Identify which cell holds the provided text, then report its (x, y) central coordinate. 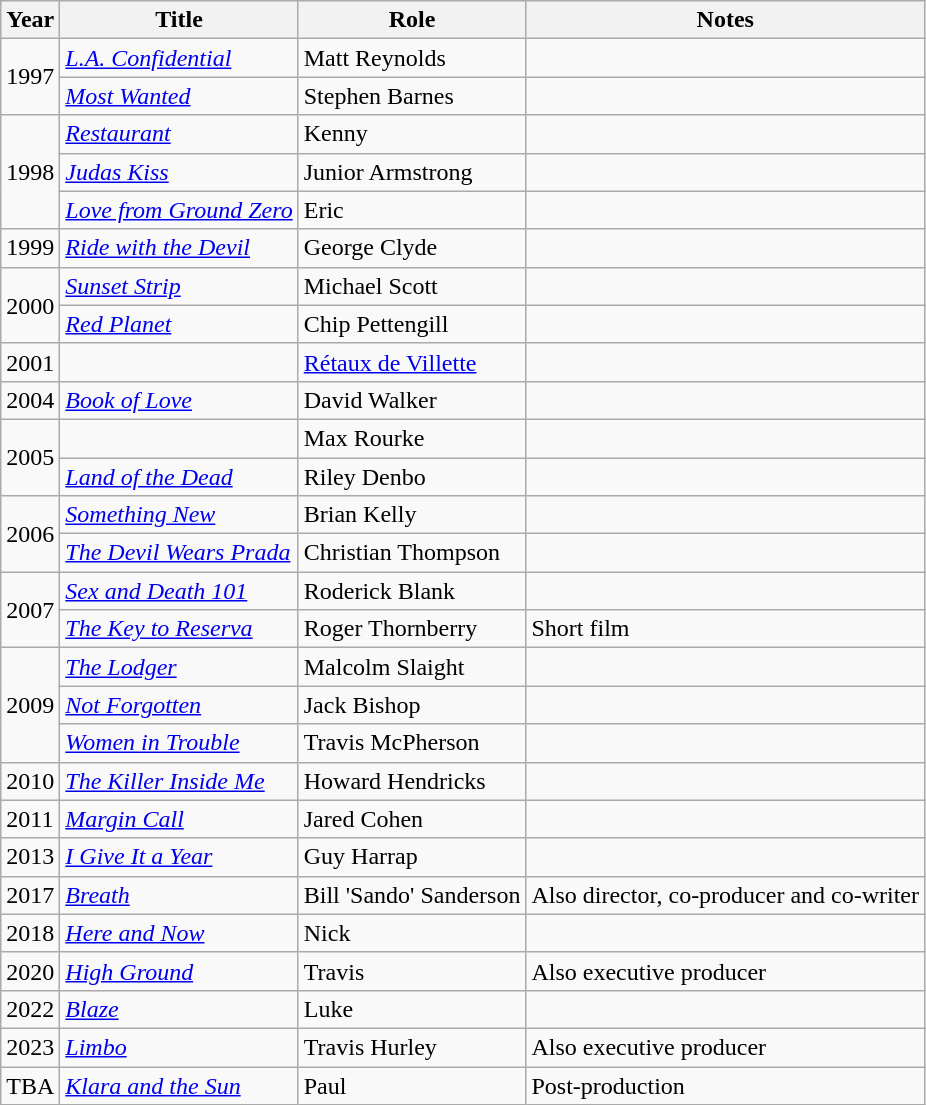
2005 (30, 457)
2006 (30, 534)
2017 (30, 895)
Judas Kiss (179, 172)
Klara and the Sun (179, 1085)
Riley Denbo (412, 477)
High Ground (179, 971)
Something New (179, 515)
Luke (412, 1009)
Junior Armstrong (412, 172)
Limbo (179, 1047)
1999 (30, 248)
The Killer Inside Me (179, 781)
Travis McPherson (412, 743)
Howard Hendricks (412, 781)
Here and Now (179, 933)
Love from Ground Zero (179, 210)
Bill 'Sando' Sanderson (412, 895)
Women in Trouble (179, 743)
Stephen Barnes (412, 96)
2023 (30, 1047)
Sex and Death 101 (179, 591)
Guy Harrap (412, 857)
1998 (30, 172)
Title (179, 20)
L.A. Confidential (179, 58)
Roger Thornberry (412, 629)
Max Rourke (412, 438)
Jack Bishop (412, 705)
Book of Love (179, 400)
Travis Hurley (412, 1047)
2000 (30, 305)
Roderick Blank (412, 591)
Travis (412, 971)
Paul (412, 1085)
Blaze (179, 1009)
1997 (30, 77)
The Devil Wears Prada (179, 553)
Ride with the Devil (179, 248)
Role (412, 20)
2004 (30, 400)
Short film (726, 629)
Year (30, 20)
Kenny (412, 134)
Rétaux de Villette (412, 362)
2009 (30, 705)
Jared Cohen (412, 819)
Red Planet (179, 324)
Restaurant (179, 134)
2013 (30, 857)
Post-production (726, 1085)
Matt Reynolds (412, 58)
Eric (412, 210)
David Walker (412, 400)
Also director, co-producer and co-writer (726, 895)
Nick (412, 933)
Christian Thompson (412, 553)
Breath (179, 895)
Chip Pettengill (412, 324)
Margin Call (179, 819)
2011 (30, 819)
Not Forgotten (179, 705)
The Lodger (179, 667)
2001 (30, 362)
I Give It a Year (179, 857)
Brian Kelly (412, 515)
2018 (30, 933)
Notes (726, 20)
TBA (30, 1085)
Land of the Dead (179, 477)
2007 (30, 610)
Sunset Strip (179, 286)
Malcolm Slaight (412, 667)
2010 (30, 781)
The Key to Reserva (179, 629)
George Clyde (412, 248)
Most Wanted (179, 96)
2022 (30, 1009)
2020 (30, 971)
Michael Scott (412, 286)
